For the text-containing cell, return its midpoint in (x, y) coordinate format. 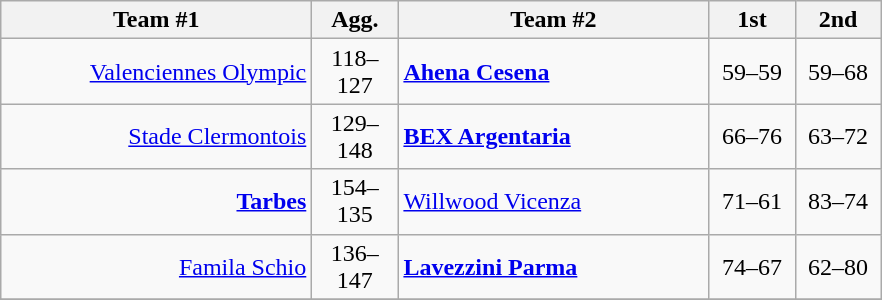
66–76 (752, 136)
59–68 (838, 72)
71–61 (752, 202)
BEX Argentaria (554, 136)
154–135 (355, 202)
Team #2 (554, 20)
136–147 (355, 266)
Lavezzini Parma (554, 266)
118–127 (355, 72)
74–67 (752, 266)
Valenciennes Olympic (156, 72)
129–148 (355, 136)
63–72 (838, 136)
83–74 (838, 202)
Agg. (355, 20)
62–80 (838, 266)
Famila Schio (156, 266)
Team #1 (156, 20)
2nd (838, 20)
Tarbes (156, 202)
1st (752, 20)
Ahena Cesena (554, 72)
Willwood Vicenza (554, 202)
Stade Clermontois (156, 136)
59–59 (752, 72)
